Find where the given text appears and provide that cell's center as (x, y) coordinate. 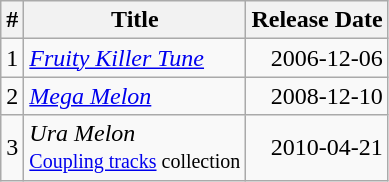
2 (12, 96)
2008-12-10 (317, 96)
2010-04-21 (317, 148)
1 (12, 58)
2006-12-06 (317, 58)
Fruity Killer Tune (135, 58)
Title (135, 20)
# (12, 20)
Release Date (317, 20)
Ura Melon Coupling tracks collection (135, 148)
Mega Melon (135, 96)
3 (12, 148)
